Return the [x, y] coordinate for the center point of the cell that contains the specified text.  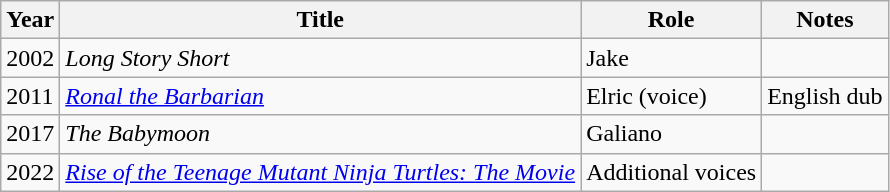
Year [30, 20]
Jake [672, 58]
Long Story Short [320, 58]
2002 [30, 58]
2017 [30, 134]
Rise of the Teenage Mutant Ninja Turtles: The Movie [320, 172]
English dub [825, 96]
2011 [30, 96]
2022 [30, 172]
Ronal the Barbarian [320, 96]
Galiano [672, 134]
The Babymoon [320, 134]
Title [320, 20]
Notes [825, 20]
Role [672, 20]
Elric (voice) [672, 96]
Additional voices [672, 172]
